For the text-containing cell, return its midpoint in [X, Y] coordinate format. 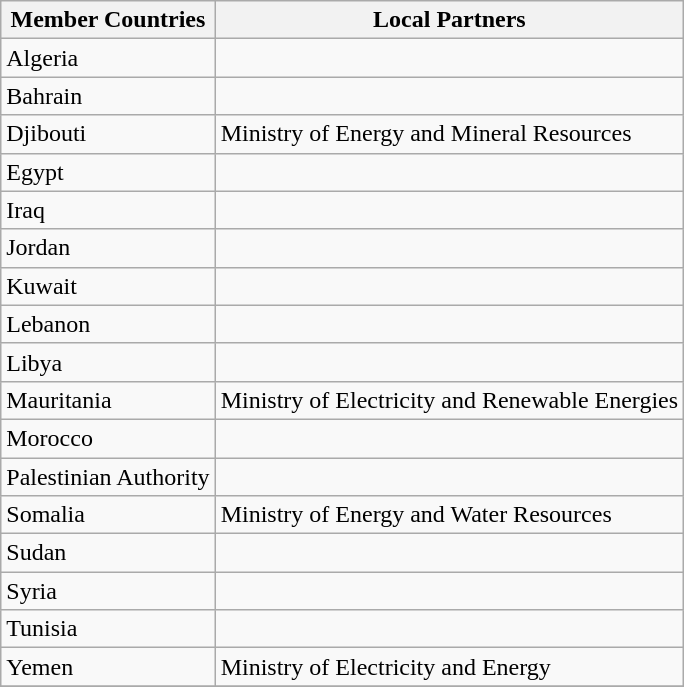
Syria [108, 591]
Bahrain [108, 96]
Lebanon [108, 324]
Ministry of Energy and Mineral Resources [449, 134]
Palestinian Authority [108, 477]
Djibouti [108, 134]
Egypt [108, 172]
Ministry of Energy and Water Resources [449, 515]
Member Countries [108, 20]
Local Partners [449, 20]
Iraq [108, 210]
Kuwait [108, 286]
Somalia [108, 515]
Libya [108, 362]
Ministry of Electricity and Renewable Energies [449, 400]
Tunisia [108, 629]
Yemen [108, 667]
Morocco [108, 438]
Sudan [108, 553]
Ministry of Electricity and Energy [449, 667]
Jordan [108, 248]
Mauritania [108, 400]
Algeria [108, 58]
